Provide the [x, y] coordinate of the cell's center where the given text is located.  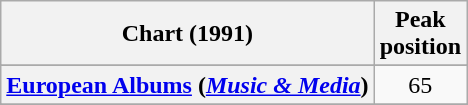
Chart (1991) [188, 34]
Peakposition [420, 34]
65 [420, 85]
European Albums (Music & Media) [188, 85]
